Extract the [X, Y] coordinate from the center of the cell holding the provided text.  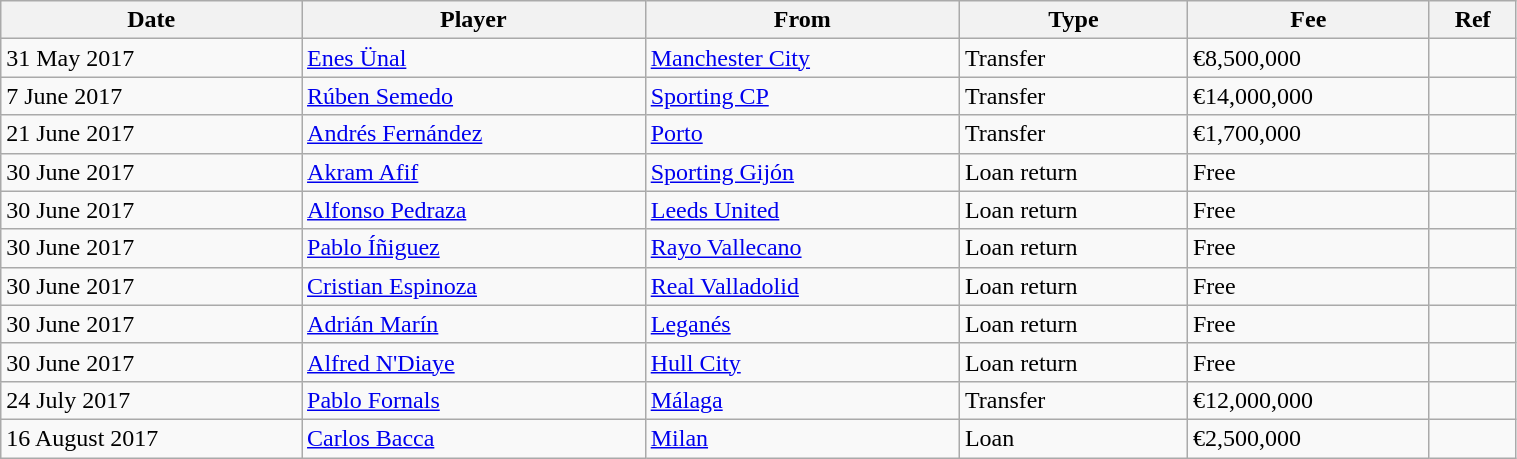
Alfred N'Diaye [474, 362]
€12,000,000 [1308, 400]
Loan [1073, 438]
Málaga [802, 400]
16 August 2017 [152, 438]
Enes Ünal [474, 58]
Leganés [802, 324]
Ref [1472, 20]
Milan [802, 438]
Sporting CP [802, 96]
€8,500,000 [1308, 58]
Akram Afif [474, 172]
Fee [1308, 20]
Rayo Vallecano [802, 248]
Real Valladolid [802, 286]
7 June 2017 [152, 96]
€14,000,000 [1308, 96]
From [802, 20]
Sporting Gijón [802, 172]
Type [1073, 20]
Carlos Bacca [474, 438]
21 June 2017 [152, 134]
Rúben Semedo [474, 96]
Date [152, 20]
Player [474, 20]
€1,700,000 [1308, 134]
Pablo Íñiguez [474, 248]
31 May 2017 [152, 58]
Adrián Marín [474, 324]
Pablo Fornals [474, 400]
Cristian Espinoza [474, 286]
Porto [802, 134]
Andrés Fernández [474, 134]
Manchester City [802, 58]
Alfonso Pedraza [474, 210]
Hull City [802, 362]
Leeds United [802, 210]
€2,500,000 [1308, 438]
24 July 2017 [152, 400]
